Capture the cell that displays the provided text and extract its [X, Y] central coordinate. 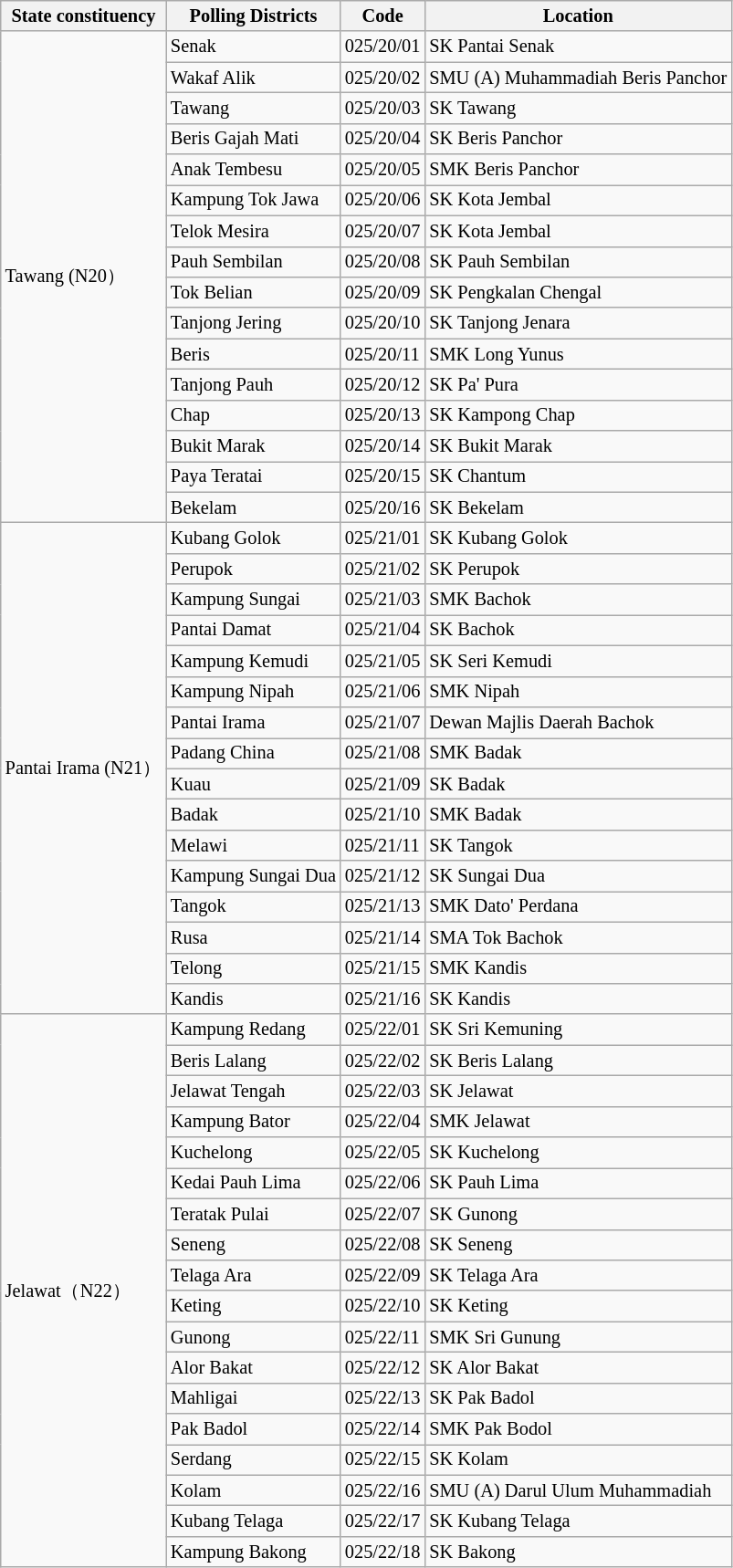
025/21/14 [382, 937]
Telok Mesira [254, 231]
025/20/03 [382, 108]
Chap [254, 415]
025/20/14 [382, 446]
Senak [254, 47]
025/20/02 [382, 78]
Tawang [254, 108]
SK Badak [578, 784]
Wakaf Alik [254, 78]
Beris Gajah Mati [254, 139]
Kubang Telaga [254, 1521]
SMA Tok Bachok [578, 937]
025/20/07 [382, 231]
Polling Districts [254, 16]
SK Jelawat [578, 1091]
SMK Jelawat [578, 1122]
SK Pauh Sembilan [578, 262]
Kedai Pauh Lima [254, 1183]
Kuchelong [254, 1153]
SK Beris Panchor [578, 139]
SMK Sri Gunung [578, 1337]
Anak Tembesu [254, 170]
Kampung Kemudi [254, 661]
SMK Kandis [578, 968]
Bukit Marak [254, 446]
Code [382, 16]
SK Kubang Telaga [578, 1521]
SMK Pak Bodol [578, 1429]
SMK Dato' Perdana [578, 906]
025/21/03 [382, 600]
Kampung Sungai Dua [254, 876]
Location [578, 16]
Kampung Bator [254, 1122]
Badak [254, 814]
SK Seneng [578, 1245]
025/21/10 [382, 814]
SK Kolam [578, 1459]
Melawi [254, 845]
Beris [254, 354]
Kampung Tok Jawa [254, 200]
Perupok [254, 569]
SK Pengkalan Chengal [578, 292]
Telaga Ara [254, 1275]
025/21/09 [382, 784]
025/22/11 [382, 1337]
025/21/02 [382, 569]
Tanjong Jering [254, 323]
Tangok [254, 906]
Bekelam [254, 507]
SMK Beris Panchor [578, 170]
Paya Teratai [254, 476]
SK Bachok [578, 630]
025/22/07 [382, 1214]
Kuau [254, 784]
SK Alor Bakat [578, 1367]
Padang China [254, 753]
Pantai Irama [254, 722]
SK Keting [578, 1306]
025/22/15 [382, 1459]
025/21/05 [382, 661]
Jelawat（N22） [84, 1291]
025/21/08 [382, 753]
SK Beris Lalang [578, 1061]
SMK Nipah [578, 692]
025/20/15 [382, 476]
SK Pak Badol [578, 1398]
Seneng [254, 1245]
Jelawat Tengah [254, 1091]
Dewan Majlis Daerah Bachok [578, 722]
025/22/14 [382, 1429]
SK Kubang Golok [578, 538]
Teratak Pulai [254, 1214]
025/22/17 [382, 1521]
Tok Belian [254, 292]
025/20/11 [382, 354]
SK Perupok [578, 569]
SK Chantum [578, 476]
025/20/12 [382, 384]
Kampung Sungai [254, 600]
025/21/01 [382, 538]
SK Pantai Senak [578, 47]
SMU (A) Muhammadiah Beris Panchor [578, 78]
025/22/04 [382, 1122]
Tawang (N20） [84, 277]
Kampung Redang [254, 1030]
025/20/10 [382, 323]
025/22/09 [382, 1275]
SK Kuchelong [578, 1153]
Telong [254, 968]
025/21/06 [382, 692]
SK Tanjong Jenara [578, 323]
025/20/01 [382, 47]
025/21/13 [382, 906]
025/20/04 [382, 139]
SK Pa' Pura [578, 384]
SMK Long Yunus [578, 354]
Serdang [254, 1459]
Beris Lalang [254, 1061]
025/22/06 [382, 1183]
SK Gunong [578, 1214]
SK Bekelam [578, 507]
025/21/07 [382, 722]
025/20/08 [382, 262]
SK Bukit Marak [578, 446]
025/22/16 [382, 1490]
025/22/01 [382, 1030]
025/21/11 [382, 845]
SK Pauh Lima [578, 1183]
Pantai Damat [254, 630]
025/21/04 [382, 630]
025/22/18 [382, 1552]
025/22/10 [382, 1306]
Tanjong Pauh [254, 384]
SK Sri Kemuning [578, 1030]
SMK Bachok [578, 600]
025/20/13 [382, 415]
025/20/05 [382, 170]
Kubang Golok [254, 538]
025/22/13 [382, 1398]
SK Tawang [578, 108]
Pak Badol [254, 1429]
025/21/15 [382, 968]
SK Seri Kemudi [578, 661]
025/20/09 [382, 292]
Alor Bakat [254, 1367]
SK Sungai Dua [578, 876]
Kampung Bakong [254, 1552]
025/22/02 [382, 1061]
Mahligai [254, 1398]
025/20/16 [382, 507]
SMU (A) Darul Ulum Muhammadiah [578, 1490]
Gunong [254, 1337]
025/20/06 [382, 200]
State constituency [84, 16]
025/21/12 [382, 876]
025/22/08 [382, 1245]
Pantai Irama (N21） [84, 768]
025/22/12 [382, 1367]
SK Telaga Ara [578, 1275]
Kolam [254, 1490]
Pauh Sembilan [254, 262]
SK Kandis [578, 998]
Kampung Nipah [254, 692]
Keting [254, 1306]
Rusa [254, 937]
SK Bakong [578, 1552]
025/21/16 [382, 998]
SK Tangok [578, 845]
025/22/05 [382, 1153]
Kandis [254, 998]
SK Kampong Chap [578, 415]
025/22/03 [382, 1091]
